Identify which cell holds the provided text, then report its [x, y] central coordinate. 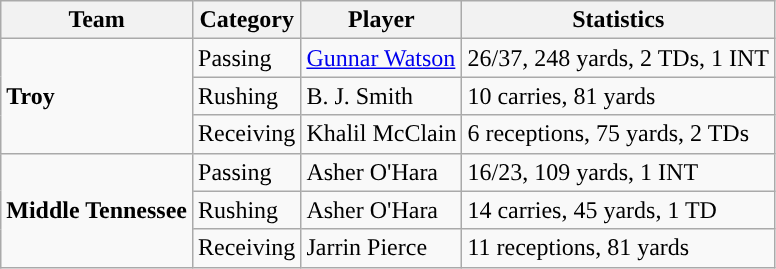
Player [382, 20]
Statistics [618, 20]
Team [97, 20]
Khalil McClain [382, 134]
11 receptions, 81 yards [618, 248]
Middle Tennessee [97, 210]
16/23, 109 yards, 1 INT [618, 172]
26/37, 248 yards, 2 TDs, 1 INT [618, 58]
Jarrin Pierce [382, 248]
Gunnar Watson [382, 58]
Category [247, 20]
14 carries, 45 yards, 1 TD [618, 210]
6 receptions, 75 yards, 2 TDs [618, 134]
10 carries, 81 yards [618, 96]
B. J. Smith [382, 96]
Troy [97, 96]
